Provide the [X, Y] coordinate of the cell's center where the given text is located.  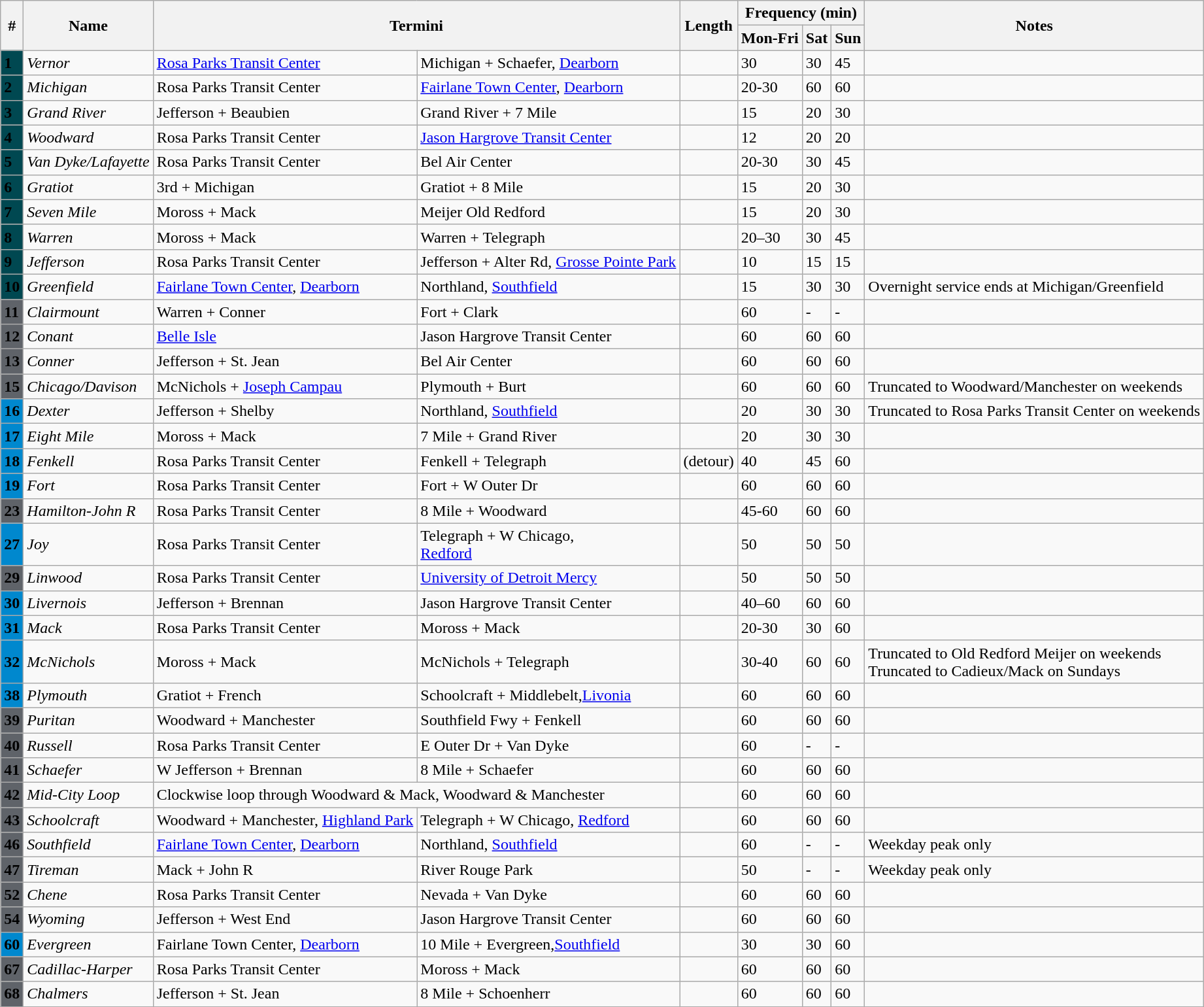
Termini [416, 26]
Sun [848, 38]
5 [12, 162]
Warren [88, 237]
Woodward + Manchester [285, 720]
Tireman [88, 870]
Jefferson + Brennan [285, 603]
Telegraph + W Chicago,Redford [548, 544]
7 [12, 212]
Mack [88, 628]
Gratiot + French [285, 695]
Chene [88, 895]
47 [12, 870]
Truncated to Woodward/Manchester on weekends [1034, 386]
46 [12, 845]
Eight Mile [88, 436]
3rd + Michigan [285, 187]
Hamilton-John R [88, 511]
42 [12, 795]
(detour) [709, 461]
Schoolcraft [88, 820]
Schaefer [88, 770]
Seven Mile [88, 212]
Fort + W Outer Dr [548, 486]
Notes [1034, 26]
30-40 [770, 662]
20–30 [770, 237]
Fenkell [88, 461]
E Outer Dr + Van Dyke [548, 745]
23 [12, 511]
Plymouth [88, 695]
32 [12, 662]
8 Mile + Woodward [548, 511]
McNichols + Joseph Campau [285, 386]
16 [12, 411]
Michigan + Schaefer, Dearborn [548, 63]
Jefferson + Beaubien [285, 112]
Telegraph + W Chicago, Redford [548, 820]
18 [12, 461]
Gratiot + 8 Mile [548, 187]
Conant [88, 337]
38 [12, 695]
Fenkell + Telegraph [548, 461]
43 [12, 820]
Chicago/Davison [88, 386]
Evergreen [88, 944]
7 Mile + Grand River [548, 436]
Southfield [88, 845]
Mack + John R [285, 870]
Overnight service ends at Michigan/Greenfield [1034, 286]
Conner [88, 362]
41 [12, 770]
Warren + Telegraph [548, 237]
McNichols + Telegraph [548, 662]
9 [12, 262]
13 [12, 362]
10 Mile + Evergreen,Southfield [548, 944]
Clockwise loop through Woodward & Mack, Woodward & Manchester [416, 795]
3 [12, 112]
27 [12, 544]
River Rouge Park [548, 870]
68 [12, 994]
Truncated to Rosa Parks Transit Center on weekends [1034, 411]
Dexter [88, 411]
Plymouth + Burt [548, 386]
Belle Isle [285, 337]
Jefferson + West End [285, 919]
Mon-Fri [770, 38]
Joy [88, 544]
Linwood [88, 578]
Nevada + Van Dyke [548, 895]
6 [12, 187]
Warren + Conner [285, 312]
8 [12, 237]
Fort [88, 486]
Wyoming [88, 919]
Chalmers [88, 994]
Cadillac-Harper [88, 969]
11 [12, 312]
Name [88, 26]
University of Detroit Mercy [548, 578]
Jefferson + Shelby [285, 411]
Vernor [88, 63]
Schoolcraft + Middlebelt,Livonia [548, 695]
# [12, 26]
52 [12, 895]
W Jefferson + Brennan [285, 770]
8 Mile + Schoenherr [548, 994]
Livernois [88, 603]
17 [12, 436]
Jefferson [88, 262]
Grand River [88, 112]
McNichols [88, 662]
19 [12, 486]
Mid-City Loop [88, 795]
Jefferson + Alter Rd, Grosse Pointe Park [548, 262]
Russell [88, 745]
40–60 [770, 603]
Fort + Clark [548, 312]
Frequency (min) [801, 13]
Sat [816, 38]
2 [12, 88]
67 [12, 969]
8 Mile + Schaefer [548, 770]
Greenfield [88, 286]
Southfield Fwy + Fenkell [548, 720]
29 [12, 578]
Meijer Old Redford [548, 212]
Truncated to Old Redford Meijer on weekendsTruncated to Cadieux/Mack on Sundays [1034, 662]
54 [12, 919]
Puritan [88, 720]
Clairmount [88, 312]
Length [709, 26]
Gratiot [88, 187]
Woodward + Manchester, Highland Park [285, 820]
1 [12, 63]
4 [12, 137]
Michigan [88, 88]
Van Dyke/Lafayette [88, 162]
Woodward [88, 137]
45-60 [770, 511]
39 [12, 720]
31 [12, 628]
Grand River + 7 Mile [548, 112]
